Locate the cell with the specified text and output its [x, y] center coordinate. 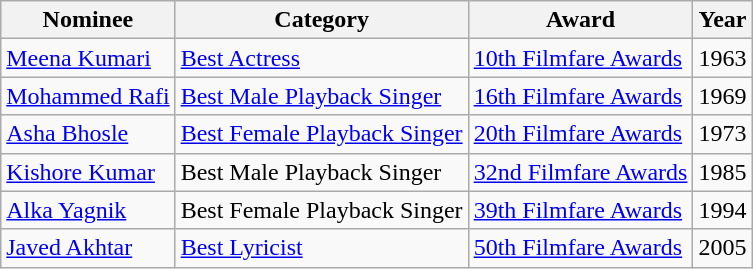
1963 [722, 58]
Award [580, 20]
Kishore Kumar [88, 172]
1994 [722, 210]
1969 [722, 96]
39th Filmfare Awards [580, 210]
Best Lyricist [322, 248]
16th Filmfare Awards [580, 96]
Meena Kumari [88, 58]
10th Filmfare Awards [580, 58]
Nominee [88, 20]
Category [322, 20]
Year [722, 20]
Mohammed Rafi [88, 96]
2005 [722, 248]
20th Filmfare Awards [580, 134]
Alka Yagnik [88, 210]
32nd Filmfare Awards [580, 172]
Best Actress [322, 58]
1985 [722, 172]
Javed Akhtar [88, 248]
Asha Bhosle [88, 134]
50th Filmfare Awards [580, 248]
1973 [722, 134]
